Scan for the cell matching the given text and deliver its [x, y] coordinate at center. 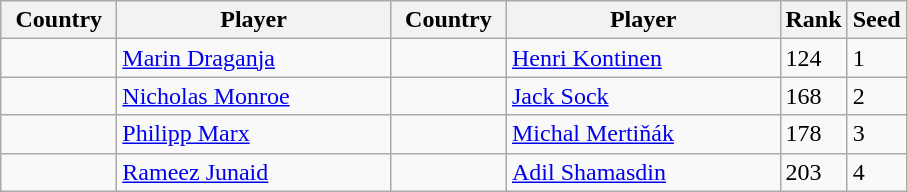
Henri Kontinen [643, 58]
Seed [876, 20]
Rank [814, 20]
Marin Draganja [254, 58]
Nicholas Monroe [254, 96]
Jack Sock [643, 96]
1 [876, 58]
168 [814, 96]
Adil Shamasdin [643, 172]
2 [876, 96]
124 [814, 58]
Michal Mertiňák [643, 134]
4 [876, 172]
Rameez Junaid [254, 172]
178 [814, 134]
Philipp Marx [254, 134]
3 [876, 134]
203 [814, 172]
